From the cell containing the given text, extract its center point as (X, Y) coordinate. 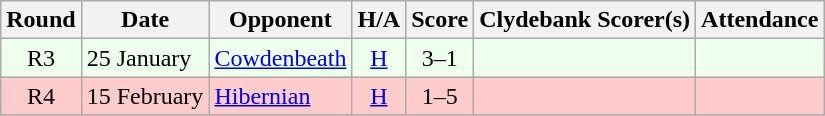
1–5 (440, 96)
H/A (379, 20)
Attendance (760, 20)
15 February (145, 96)
Score (440, 20)
Clydebank Scorer(s) (585, 20)
3–1 (440, 58)
Date (145, 20)
R3 (41, 58)
25 January (145, 58)
Hibernian (280, 96)
Cowdenbeath (280, 58)
Round (41, 20)
Opponent (280, 20)
R4 (41, 96)
